Return the (X, Y) coordinate for the center point of the cell that contains the specified text.  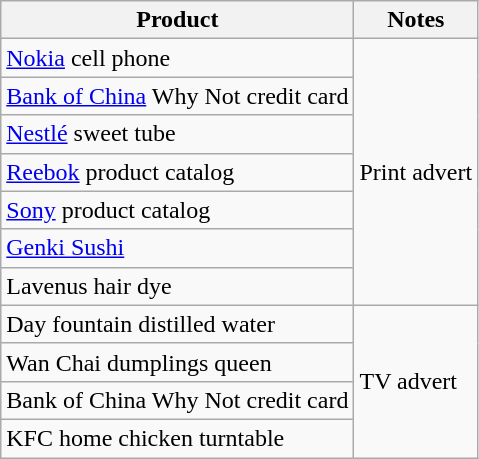
Nestlé sweet tube (178, 134)
Wan Chai dumplings queen (178, 362)
Notes (416, 20)
Print advert (416, 172)
KFC home chicken turntable (178, 438)
Lavenus hair dye (178, 286)
Reebok product catalog (178, 172)
TV advert (416, 381)
Product (178, 20)
Sony product catalog (178, 210)
Genki Sushi (178, 248)
Nokia cell phone (178, 58)
Day fountain distilled water (178, 324)
